From the cell containing the given text, extract its center point as (X, Y) coordinate. 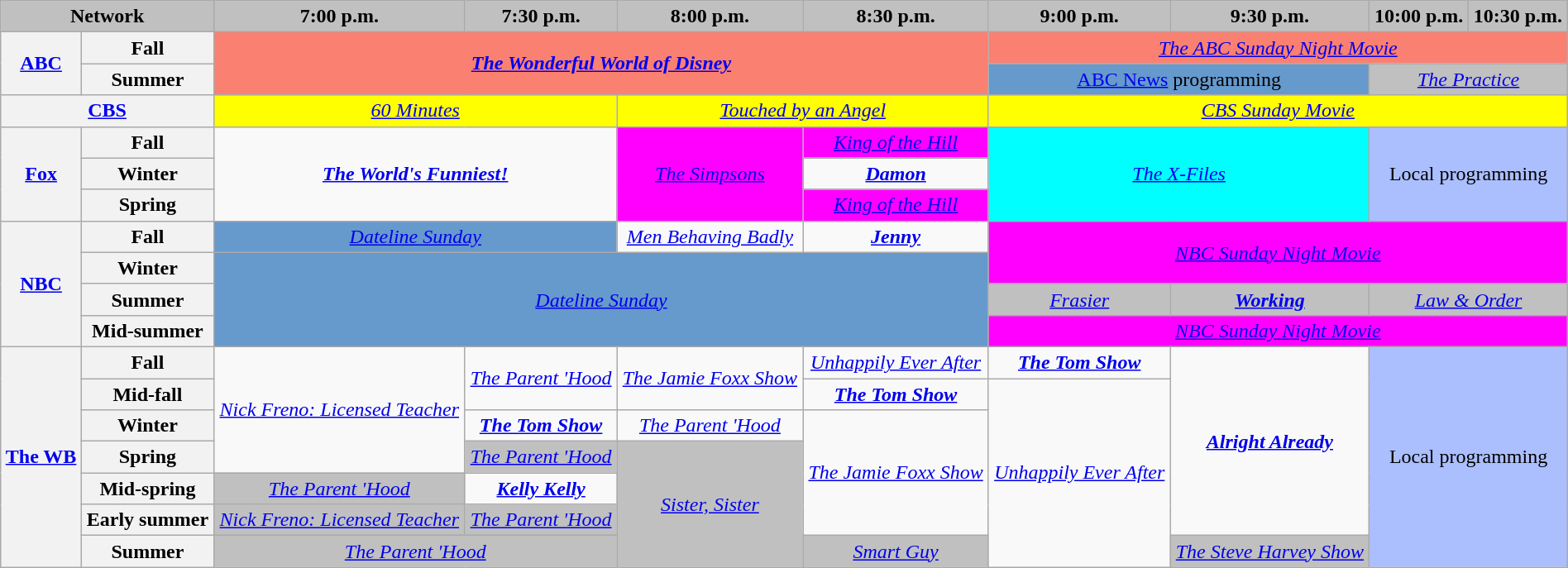
8:00 p.m. (710, 17)
ABC News programming (1178, 79)
Alright Already (1270, 441)
The World's Funniest! (415, 174)
Sister, Sister (710, 504)
Fox (41, 174)
Working (1270, 299)
Smart Guy (896, 551)
CBS (108, 111)
CBS Sunday Movie (1278, 111)
8:30 p.m. (896, 17)
The WB (41, 456)
9:00 p.m. (1079, 17)
The Practice (1469, 79)
7:30 p.m. (541, 17)
The Steve Harvey Show (1270, 551)
Early summer (147, 520)
Law & Order (1469, 299)
The X-Files (1178, 174)
Men Behaving Badly (710, 236)
Damon (896, 174)
The Simpsons (710, 174)
60 Minutes (415, 111)
10:30 p.m. (1518, 17)
Frasier (1079, 299)
Mid-summer (147, 331)
Kelly Kelly (541, 489)
Touched by an Angel (802, 111)
7:00 p.m. (339, 17)
ABC (41, 64)
The ABC Sunday Night Movie (1278, 48)
10:00 p.m. (1419, 17)
Mid-fall (147, 394)
9:30 p.m. (1270, 17)
Network (108, 17)
Jenny (896, 236)
The Wonderful World of Disney (600, 64)
Mid-spring (147, 489)
NBC (41, 284)
